Return the (x, y) coordinate for the center point of the cell that contains the specified text.  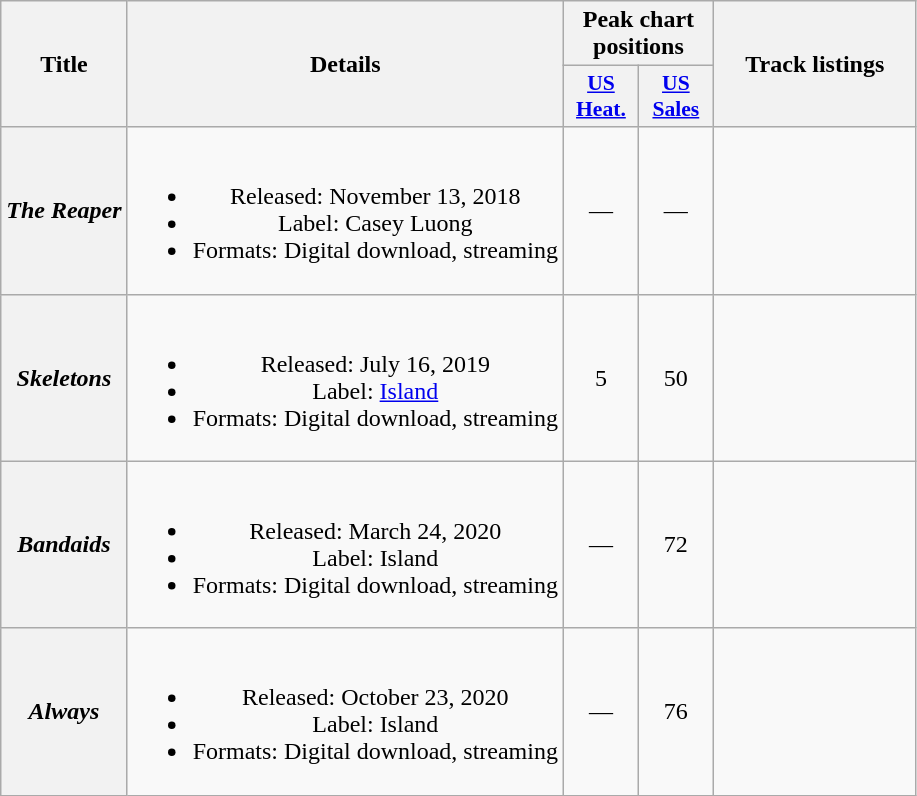
5 (600, 378)
Skeletons (64, 378)
USHeat. (600, 96)
Released: March 24, 2020Label: IslandFormats: Digital download, streaming (345, 544)
50 (676, 378)
Released: October 23, 2020Label: IslandFormats: Digital download, streaming (345, 712)
Bandaids (64, 544)
Peak chart positions (638, 34)
Track listings (814, 64)
76 (676, 712)
Released: July 16, 2019Label: IslandFormats: Digital download, streaming (345, 378)
Details (345, 64)
Released: November 13, 2018Label: Casey LuongFormats: Digital download, streaming (345, 210)
Always (64, 712)
The Reaper (64, 210)
USSales (676, 96)
72 (676, 544)
Title (64, 64)
